Pinpoint the cell where the given text exists, returning its [X, Y] midpoint coordinate. 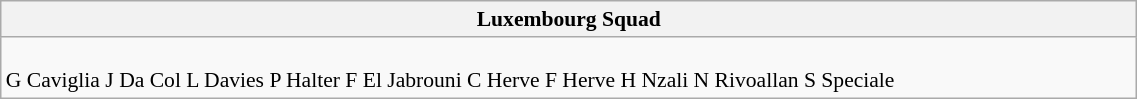
G Caviglia J Da Col L Davies P Halter F El Jabrouni C Herve F Herve H Nzali N Rivoallan S Speciale [569, 68]
Luxembourg Squad [569, 19]
